Search for the cell housing the specified text and yield its [X, Y] center coordinate. 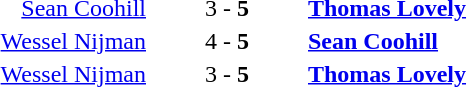
4 - 5 [226, 41]
